Locate the cell with the specified text and output its [X, Y] center coordinate. 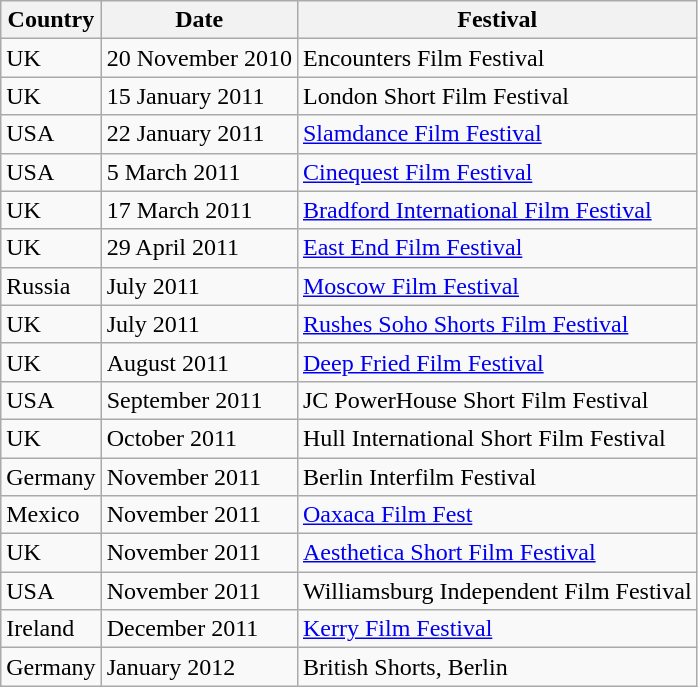
Cinequest Film Festival [497, 172]
Mexico [51, 515]
October 2011 [199, 438]
August 2011 [199, 362]
Williamsburg Independent Film Festival [497, 591]
Festival [497, 20]
20 November 2010 [199, 58]
January 2012 [199, 667]
Encounters Film Festival [497, 58]
Country [51, 20]
Slamdance Film Festival [497, 134]
Oaxaca Film Fest [497, 515]
Russia [51, 286]
British Shorts, Berlin [497, 667]
Rushes Soho Shorts Film Festival [497, 324]
Deep Fried Film Festival [497, 362]
Berlin Interfilm Festival [497, 477]
JC PowerHouse Short Film Festival [497, 400]
Moscow Film Festival [497, 286]
Hull International Short Film Festival [497, 438]
29 April 2011 [199, 248]
Bradford International Film Festival [497, 210]
East End Film Festival [497, 248]
September 2011 [199, 400]
5 March 2011 [199, 172]
17 March 2011 [199, 210]
December 2011 [199, 629]
Kerry Film Festival [497, 629]
22 January 2011 [199, 134]
Ireland [51, 629]
Aesthetica Short Film Festival [497, 553]
15 January 2011 [199, 96]
Date [199, 20]
London Short Film Festival [497, 96]
